Detect which cell encompasses the target text, then output its (x, y) center coordinate. 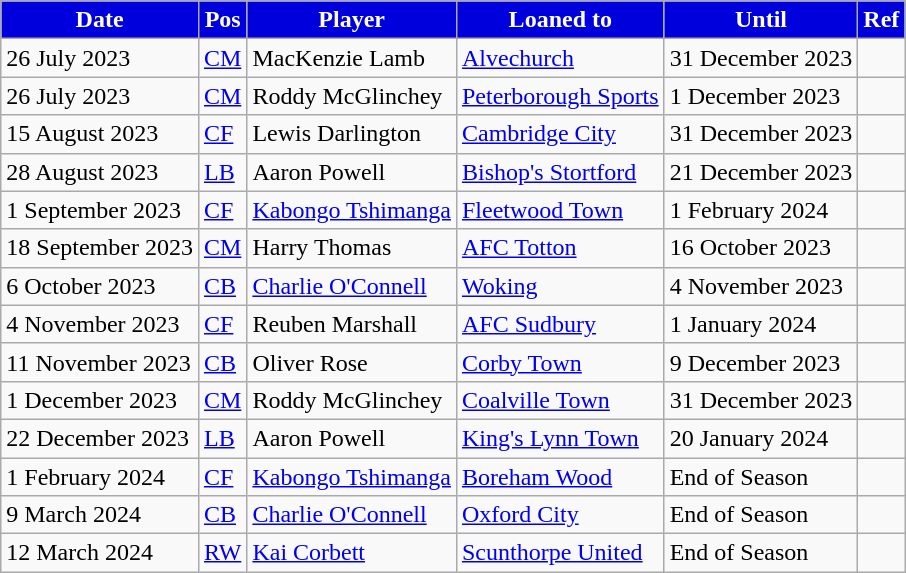
Alvechurch (560, 58)
Boreham Wood (560, 477)
22 December 2023 (100, 438)
15 August 2023 (100, 134)
Oxford City (560, 515)
20 January 2024 (761, 438)
MacKenzie Lamb (352, 58)
18 September 2023 (100, 248)
Player (352, 20)
9 December 2023 (761, 362)
Date (100, 20)
Bishop's Stortford (560, 172)
21 December 2023 (761, 172)
Kai Corbett (352, 553)
9 March 2024 (100, 515)
Lewis Darlington (352, 134)
Coalville Town (560, 400)
AFC Totton (560, 248)
Loaned to (560, 20)
Oliver Rose (352, 362)
King's Lynn Town (560, 438)
Pos (222, 20)
Ref (882, 20)
Until (761, 20)
Scunthorpe United (560, 553)
RW (222, 553)
AFC Sudbury (560, 324)
16 October 2023 (761, 248)
Harry Thomas (352, 248)
1 September 2023 (100, 210)
Fleetwood Town (560, 210)
12 March 2024 (100, 553)
1 January 2024 (761, 324)
Corby Town (560, 362)
Woking (560, 286)
11 November 2023 (100, 362)
6 October 2023 (100, 286)
28 August 2023 (100, 172)
Peterborough Sports (560, 96)
Reuben Marshall (352, 324)
Cambridge City (560, 134)
